Pinpoint the cell where the given text exists, returning its (x, y) midpoint coordinate. 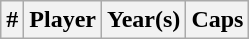
Caps (218, 20)
Player (63, 20)
Year(s) (144, 20)
# (12, 20)
